Search for the cell housing the specified text and yield its [x, y] center coordinate. 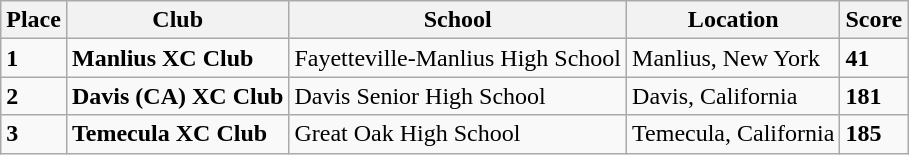
Great Oak High School [458, 134]
Manlius, New York [734, 58]
41 [874, 58]
Manlius XC Club [177, 58]
3 [34, 134]
Davis, California [734, 96]
1 [34, 58]
2 [34, 96]
Fayetteville-Manlius High School [458, 58]
Club [177, 20]
Location [734, 20]
Davis Senior High School [458, 96]
185 [874, 134]
Place [34, 20]
Davis (CA) XC Club [177, 96]
Score [874, 20]
Temecula, California [734, 134]
181 [874, 96]
Temecula XC Club [177, 134]
School [458, 20]
